Search for the cell housing the specified text and yield its (X, Y) center coordinate. 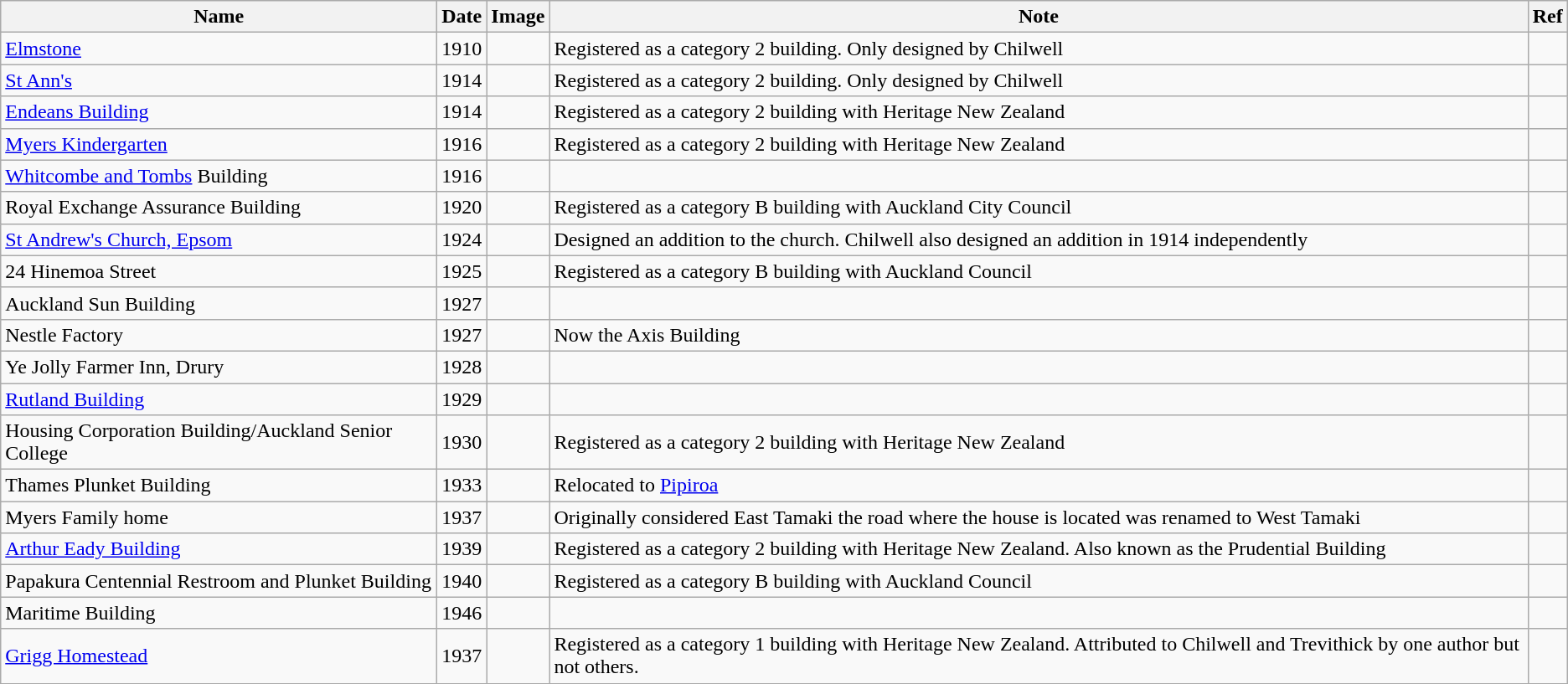
Note (1039, 17)
Whitcombe and Tombs Building (219, 176)
Registered as a category 2 building with Heritage New Zealand. Also known as the Prudential Building (1039, 549)
Registered as a category 1 building with Heritage New Zealand. Attributed to Chilwell and Trevithick by one author but not others. (1039, 656)
24 Hinemoa Street (219, 271)
Auckland Sun Building (219, 303)
1930 (462, 442)
Housing Corporation Building/Auckland Senior College (219, 442)
1940 (462, 581)
Papakura Centennial Restroom and Plunket Building (219, 581)
Grigg Homestead (219, 656)
Registered as a category B building with Auckland City Council (1039, 208)
Designed an addition to the church. Chilwell also designed an addition in 1914 independently (1039, 239)
1910 (462, 49)
1928 (462, 367)
Ye Jolly Farmer Inn, Drury (219, 367)
1933 (462, 486)
Relocated to Pipiroa (1039, 486)
Maritime Building (219, 613)
Originally considered East Tamaki the road where the house is located was renamed to West Tamaki (1039, 517)
Image (518, 17)
Myers Kindergarten (219, 144)
1924 (462, 239)
St Andrew's Church, Epsom (219, 239)
Arthur Eady Building (219, 549)
1920 (462, 208)
Royal Exchange Assurance Building (219, 208)
St Ann's (219, 80)
Date (462, 17)
1925 (462, 271)
Elmstone (219, 49)
Myers Family home (219, 517)
Nestle Factory (219, 335)
1929 (462, 399)
1939 (462, 549)
Ref (1548, 17)
Now the Axis Building (1039, 335)
Endeans Building (219, 112)
Thames Plunket Building (219, 486)
1946 (462, 613)
Name (219, 17)
Rutland Building (219, 399)
